Search for the cell housing the specified text and yield its [X, Y] center coordinate. 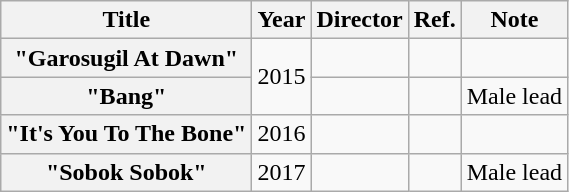
Title [126, 20]
2017 [282, 172]
Director [360, 20]
"Sobok Sobok" [126, 172]
"Bang" [126, 96]
2015 [282, 77]
Ref. [434, 20]
Note [514, 20]
"Garosugil At Dawn" [126, 58]
Year [282, 20]
"It's You To The Bone" [126, 134]
2016 [282, 134]
